Extract the (x, y) coordinate from the center of the cell holding the provided text.  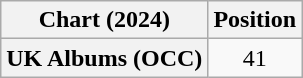
UK Albums (OCC) (104, 58)
41 (255, 58)
Chart (2024) (104, 20)
Position (255, 20)
